Provide the [X, Y] coordinate of the cell's center where the given text is located.  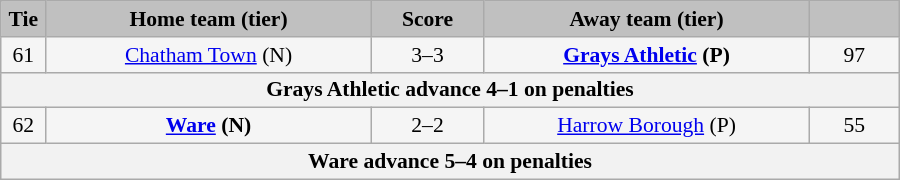
Tie [24, 19]
Harrow Borough (P) [647, 126]
97 [854, 55]
Ware advance 5–4 on penalties [450, 162]
62 [24, 126]
Score [427, 19]
55 [854, 126]
Grays Athletic advance 4–1 on penalties [450, 90]
Home team (tier) [209, 19]
61 [24, 55]
Ware (N) [209, 126]
2–2 [427, 126]
Chatham Town (N) [209, 55]
3–3 [427, 55]
Grays Athletic (P) [647, 55]
Away team (tier) [647, 19]
